Return the (X, Y) coordinate for the center point of the cell that contains the specified text.  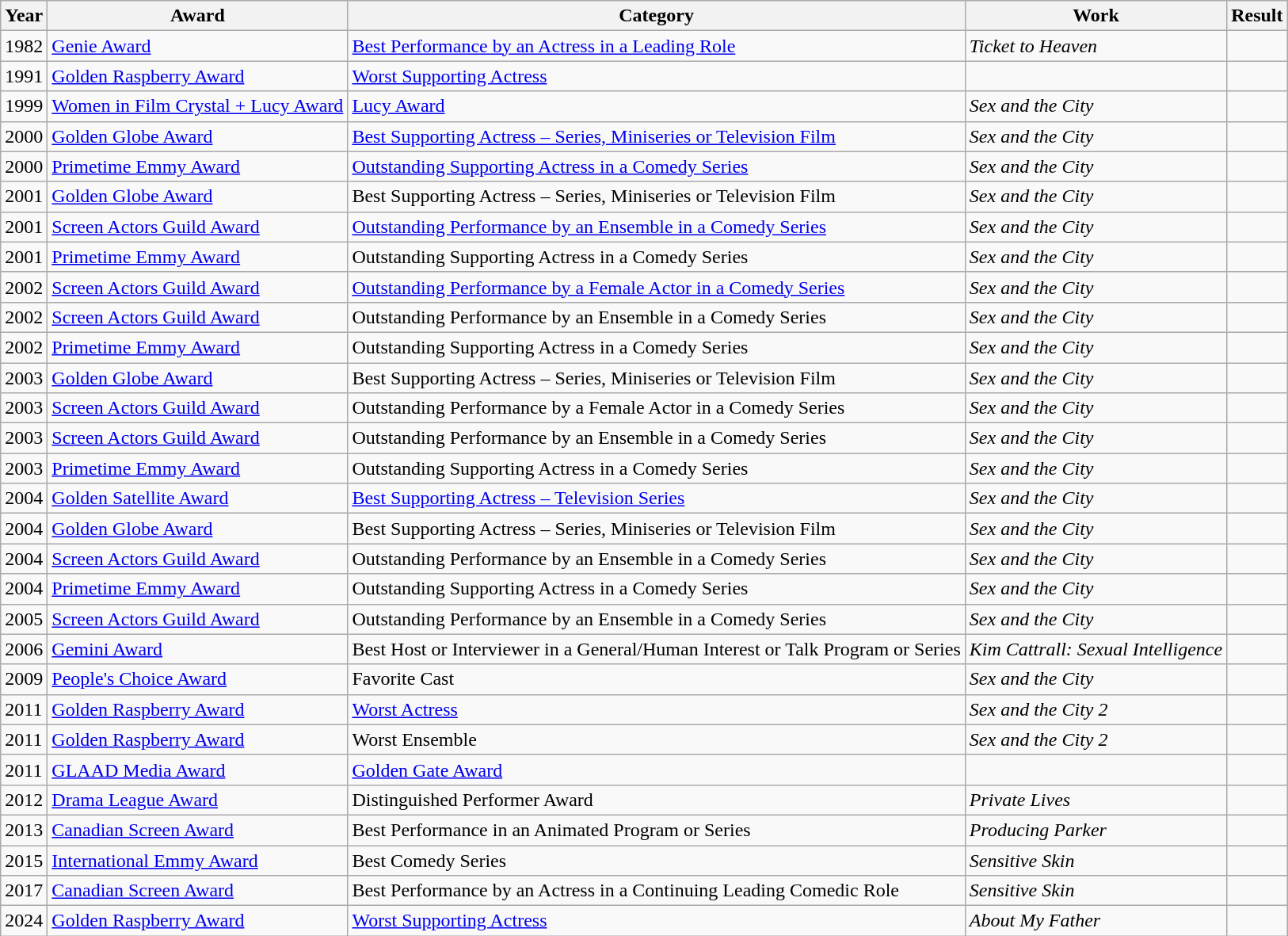
GLAAD Media Award (198, 770)
2012 (24, 800)
Favorite Cast (656, 679)
Private Lives (1096, 800)
Kim Cattrall: Sexual Intelligence (1096, 649)
Award (198, 16)
Golden Satellite Award (198, 499)
Best Performance by an Actress in a Continuing Leading Comedic Role (656, 891)
1999 (24, 106)
2013 (24, 830)
2009 (24, 679)
Best Performance in an Animated Program or Series (656, 830)
Lucy Award (656, 106)
Distinguished Performer Award (656, 800)
International Emmy Award (198, 860)
2024 (24, 921)
Golden Gate Award (656, 770)
About My Father (1096, 921)
1982 (24, 46)
Best Comedy Series (656, 860)
Genie Award (198, 46)
Women in Film Crystal + Lucy Award (198, 106)
Drama League Award (198, 800)
2006 (24, 649)
1991 (24, 76)
2005 (24, 619)
2017 (24, 891)
Category (656, 16)
Ticket to Heaven (1096, 46)
Best Supporting Actress – Television Series (656, 499)
2015 (24, 860)
Worst Actress (656, 709)
Gemini Award (198, 649)
Work (1096, 16)
Result (1257, 16)
Year (24, 16)
Best Host or Interviewer in a General/Human Interest or Talk Program or Series (656, 649)
Producing Parker (1096, 830)
People's Choice Award (198, 679)
Best Performance by an Actress in a Leading Role (656, 46)
Worst Ensemble (656, 739)
